Capture the cell that displays the provided text and extract its (x, y) central coordinate. 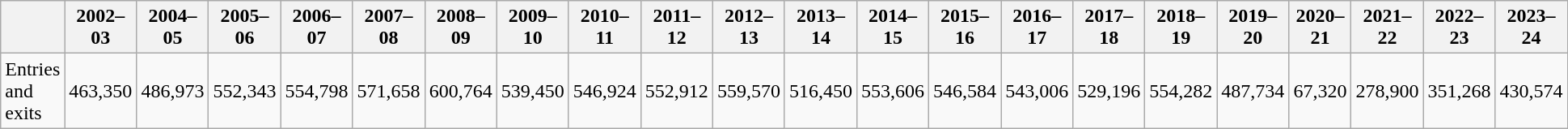
516,450 (820, 91)
2022–23 (1459, 28)
2013–14 (820, 28)
486,973 (173, 91)
2011–12 (676, 28)
552,343 (244, 91)
600,764 (461, 91)
2017–18 (1109, 28)
2020–21 (1320, 28)
571,658 (388, 91)
2009–10 (532, 28)
546,924 (605, 91)
2008–09 (461, 28)
2016–17 (1037, 28)
539,450 (532, 91)
2010–11 (605, 28)
2002–03 (100, 28)
2023–24 (1532, 28)
487,734 (1253, 91)
351,268 (1459, 91)
543,006 (1037, 91)
2004–05 (173, 28)
546,584 (966, 91)
2021–22 (1388, 28)
2015–16 (966, 28)
554,282 (1181, 91)
2019–20 (1253, 28)
2018–19 (1181, 28)
552,912 (676, 91)
67,320 (1320, 91)
2006–07 (317, 28)
554,798 (317, 91)
2007–08 (388, 28)
559,570 (749, 91)
529,196 (1109, 91)
430,574 (1532, 91)
463,350 (100, 91)
2012–13 (749, 28)
278,900 (1388, 91)
Entries and exits (32, 91)
2014–15 (893, 28)
553,606 (893, 91)
2005–06 (244, 28)
